Detect which cell encompasses the target text, then output its (x, y) center coordinate. 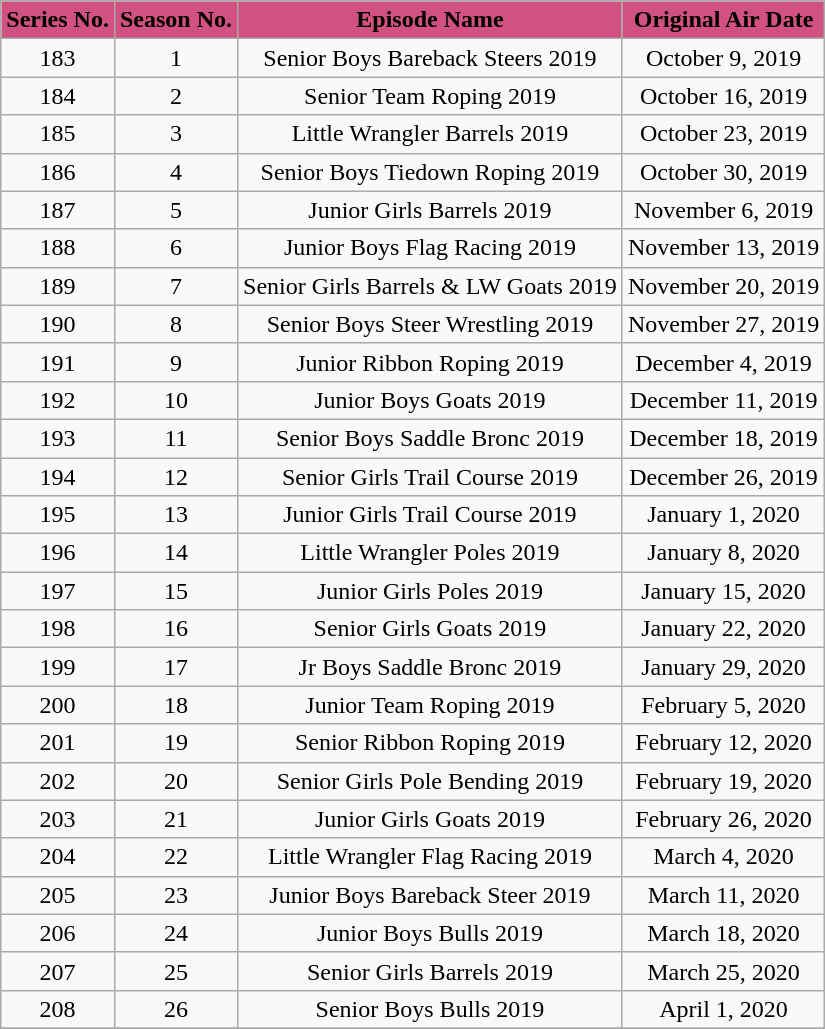
13 (176, 515)
26 (176, 1009)
November 13, 2019 (723, 248)
February 12, 2020 (723, 743)
184 (58, 96)
Senior Girls Pole Bending 2019 (430, 781)
195 (58, 515)
Senior Boys Steer Wrestling 2019 (430, 324)
Senior Girls Barrels 2019 (430, 971)
November 6, 2019 (723, 210)
17 (176, 667)
187 (58, 210)
203 (58, 819)
February 26, 2020 (723, 819)
23 (176, 895)
Junior Boys Bulls 2019 (430, 933)
190 (58, 324)
4 (176, 172)
April 1, 2020 (723, 1009)
192 (58, 400)
193 (58, 438)
Senior Boys Bulls 2019 (430, 1009)
January 15, 2020 (723, 591)
December 4, 2019 (723, 362)
Original Air Date (723, 20)
Senior Boys Saddle Bronc 2019 (430, 438)
202 (58, 781)
183 (58, 58)
24 (176, 933)
October 23, 2019 (723, 134)
197 (58, 591)
19 (176, 743)
March 18, 2020 (723, 933)
Little Wrangler Poles 2019 (430, 553)
January 1, 2020 (723, 515)
207 (58, 971)
25 (176, 971)
21 (176, 819)
2 (176, 96)
February 5, 2020 (723, 705)
Senior Ribbon Roping 2019 (430, 743)
Junior Ribbon Roping 2019 (430, 362)
October 30, 2019 (723, 172)
188 (58, 248)
15 (176, 591)
200 (58, 705)
206 (58, 933)
8 (176, 324)
Junior Girls Trail Course 2019 (430, 515)
20 (176, 781)
Senior Boys Bareback Steers 2019 (430, 58)
198 (58, 629)
Little Wrangler Flag Racing 2019 (430, 857)
Junior Boys Goats 2019 (430, 400)
Senior Team Roping 2019 (430, 96)
199 (58, 667)
208 (58, 1009)
Little Wrangler Barrels 2019 (430, 134)
6 (176, 248)
201 (58, 743)
Season No. (176, 20)
196 (58, 553)
January 29, 2020 (723, 667)
November 20, 2019 (723, 286)
October 9, 2019 (723, 58)
189 (58, 286)
186 (58, 172)
Junior Team Roping 2019 (430, 705)
January 8, 2020 (723, 553)
December 11, 2019 (723, 400)
12 (176, 477)
Junior Boys Bareback Steer 2019 (430, 895)
Senior Boys Tiedown Roping 2019 (430, 172)
22 (176, 857)
March 11, 2020 (723, 895)
Senior Girls Goats 2019 (430, 629)
194 (58, 477)
Senior Girls Barrels & LW Goats 2019 (430, 286)
205 (58, 895)
14 (176, 553)
1 (176, 58)
185 (58, 134)
Jr Boys Saddle Bronc 2019 (430, 667)
March 4, 2020 (723, 857)
Junior Girls Poles 2019 (430, 591)
Junior Girls Barrels 2019 (430, 210)
Senior Girls Trail Course 2019 (430, 477)
November 27, 2019 (723, 324)
3 (176, 134)
9 (176, 362)
January 22, 2020 (723, 629)
16 (176, 629)
Junior Boys Flag Racing 2019 (430, 248)
18 (176, 705)
March 25, 2020 (723, 971)
Series No. (58, 20)
5 (176, 210)
7 (176, 286)
11 (176, 438)
Junior Girls Goats 2019 (430, 819)
October 16, 2019 (723, 96)
December 18, 2019 (723, 438)
204 (58, 857)
February 19, 2020 (723, 781)
10 (176, 400)
Episode Name (430, 20)
191 (58, 362)
December 26, 2019 (723, 477)
